Extract the (X, Y) coordinate from the center of the cell holding the provided text.  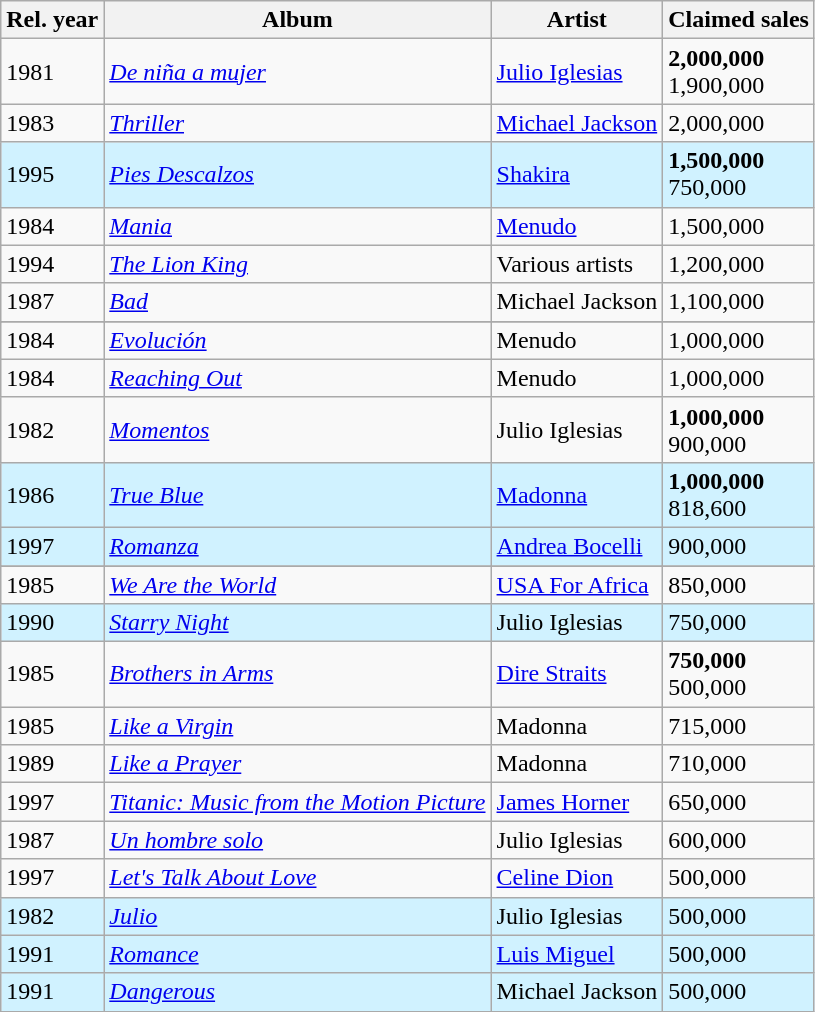
Like a Virgin (298, 726)
USA For Africa (577, 585)
1990 (52, 623)
1,500,000750,000 (739, 174)
1983 (52, 123)
1,000,000900,000 (739, 430)
715,000 (739, 726)
Luis Miguel (577, 954)
Brothers in Arms (298, 674)
We Are the World (298, 585)
650,000 (739, 802)
1,000,000818,600 (739, 494)
Romance (298, 954)
1,200,000 (739, 264)
Bad (298, 302)
Celine Dion (577, 878)
750,000 (739, 623)
James Horner (577, 802)
True Blue (298, 494)
Starry Night (298, 623)
De niña a mujer (298, 72)
1,100,000 (739, 302)
Rel. year (52, 20)
Romanza (298, 546)
750,000500,000 (739, 674)
900,000 (739, 546)
710,000 (739, 764)
600,000 (739, 840)
Dire Straits (577, 674)
Album (298, 20)
Like a Prayer (298, 764)
Shakira (577, 174)
Pies Descalzos (298, 174)
2,000,000 (739, 123)
Un hombre solo (298, 840)
Thriller (298, 123)
1,500,000 (739, 226)
850,000 (739, 585)
Reaching Out (298, 378)
1995 (52, 174)
Various artists (577, 264)
Julio (298, 916)
Mania (298, 226)
1981 (52, 72)
Let's Talk About Love (298, 878)
1994 (52, 264)
Momentos (298, 430)
Artist (577, 20)
1989 (52, 764)
Titanic: Music from the Motion Picture (298, 802)
Dangerous (298, 992)
1986 (52, 494)
Evolución (298, 340)
Andrea Bocelli (577, 546)
Claimed sales (739, 20)
The Lion King (298, 264)
2,000,0001,900,000 (739, 72)
